Provide the (X, Y) coordinate of the cell's center where the given text is located.  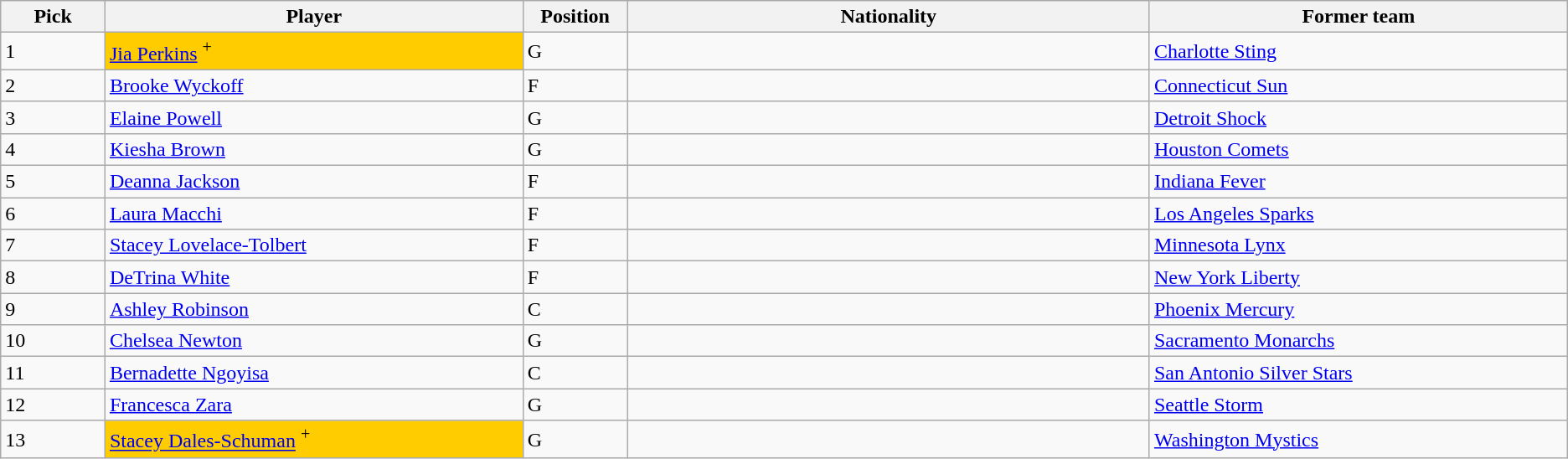
Minnesota Lynx (1359, 245)
Nationality (888, 17)
Bernadette Ngoyisa (313, 373)
Player (313, 17)
5 (54, 182)
10 (54, 341)
Detroit Shock (1359, 117)
Washington Mystics (1359, 439)
Chelsea Newton (313, 341)
Indiana Fever (1359, 182)
Former team (1359, 17)
9 (54, 309)
Connecticut Sun (1359, 85)
Francesca Zara (313, 405)
13 (54, 439)
Laura Macchi (313, 214)
11 (54, 373)
Charlotte Sting (1359, 52)
8 (54, 277)
Stacey Lovelace-Tolbert (313, 245)
Brooke Wyckoff (313, 85)
7 (54, 245)
Jia Perkins + (313, 52)
1 (54, 52)
Phoenix Mercury (1359, 309)
Position (575, 17)
Kiesha Brown (313, 149)
Seattle Storm (1359, 405)
Sacramento Monarchs (1359, 341)
Los Angeles Sparks (1359, 214)
New York Liberty (1359, 277)
12 (54, 405)
6 (54, 214)
2 (54, 85)
DeTrina White (313, 277)
Houston Comets (1359, 149)
3 (54, 117)
Ashley Robinson (313, 309)
Deanna Jackson (313, 182)
Elaine Powell (313, 117)
4 (54, 149)
Stacey Dales-Schuman + (313, 439)
San Antonio Silver Stars (1359, 373)
Pick (54, 17)
